Extract the (X, Y) coordinate from the center of the cell holding the provided text.  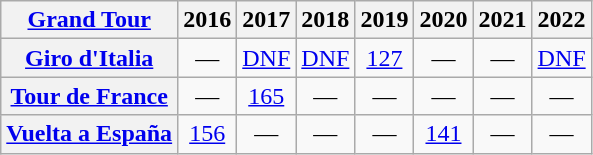
2020 (444, 20)
2017 (266, 20)
2016 (208, 20)
2021 (502, 20)
156 (208, 134)
165 (266, 96)
Vuelta a España (90, 134)
2022 (562, 20)
Tour de France (90, 96)
Grand Tour (90, 20)
141 (444, 134)
2018 (326, 20)
127 (384, 58)
2019 (384, 20)
Giro d'Italia (90, 58)
